Pinpoint the cell where the given text exists, returning its (X, Y) midpoint coordinate. 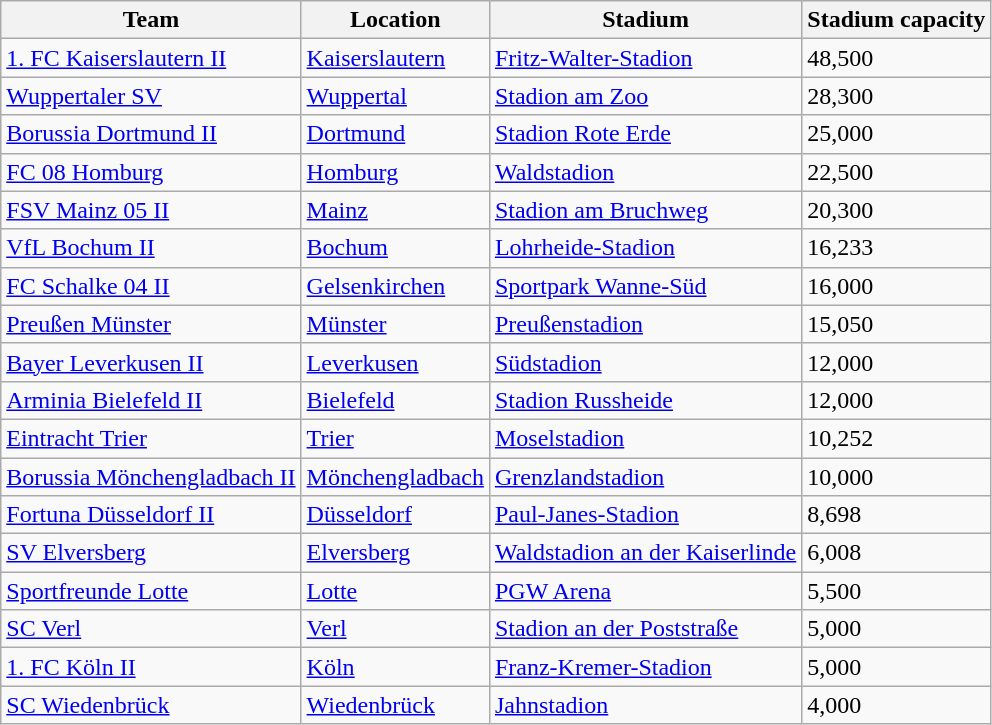
Dortmund (395, 134)
Elversberg (395, 553)
Trier (395, 438)
Düsseldorf (395, 515)
16,000 (896, 286)
Köln (395, 667)
SC Verl (151, 629)
28,300 (896, 96)
8,698 (896, 515)
20,300 (896, 210)
Arminia Bielefeld II (151, 400)
Stadion an der Poststraße (645, 629)
10,000 (896, 477)
15,050 (896, 324)
Lohrheide-Stadion (645, 248)
Stadium (645, 20)
Borussia Dortmund II (151, 134)
FC Schalke 04 II (151, 286)
4,000 (896, 705)
Stadion Rote Erde (645, 134)
Eintracht Trier (151, 438)
SV Elversberg (151, 553)
16,233 (896, 248)
1. FC Köln II (151, 667)
Homburg (395, 172)
10,252 (896, 438)
5,500 (896, 591)
Sportfreunde Lotte (151, 591)
Mönchengladbach (395, 477)
25,000 (896, 134)
Wiedenbrück (395, 705)
SC Wiedenbrück (151, 705)
Fritz-Walter-Stadion (645, 58)
Waldstadion an der Kaiserlinde (645, 553)
Südstadion (645, 362)
Borussia Mönchengladbach II (151, 477)
6,008 (896, 553)
Preußen Münster (151, 324)
Fortuna Düsseldorf II (151, 515)
Jahnstadion (645, 705)
PGW Arena (645, 591)
Wuppertaler SV (151, 96)
Verl (395, 629)
Location (395, 20)
FC 08 Homburg (151, 172)
Gelsenkirchen (395, 286)
Stadion am Bruchweg (645, 210)
Wuppertal (395, 96)
22,500 (896, 172)
Sportpark Wanne-Süd (645, 286)
Waldstadion (645, 172)
Bayer Leverkusen II (151, 362)
48,500 (896, 58)
Franz-Kremer-Stadion (645, 667)
Grenzlandstadion (645, 477)
FSV Mainz 05 II (151, 210)
Stadium capacity (896, 20)
Lotte (395, 591)
Leverkusen (395, 362)
Bielefeld (395, 400)
Stadion am Zoo (645, 96)
VfL Bochum II (151, 248)
Mainz (395, 210)
Paul-Janes-Stadion (645, 515)
Team (151, 20)
Bochum (395, 248)
Preußenstadion (645, 324)
Stadion Russheide (645, 400)
Kaiserslautern (395, 58)
1. FC Kaiserslautern II (151, 58)
Moselstadion (645, 438)
Münster (395, 324)
